Pinpoint the cell where the given text exists, returning its [x, y] midpoint coordinate. 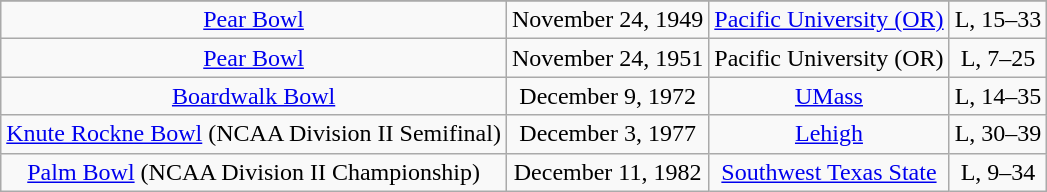
December 11, 1982 [607, 172]
December 3, 1977 [607, 134]
L, 30–39 [998, 134]
Knute Rockne Bowl (NCAA Division II Semifinal) [254, 134]
November 24, 1949 [607, 20]
UMass [829, 96]
L, 7–25 [998, 58]
November 24, 1951 [607, 58]
Lehigh [829, 134]
December 9, 1972 [607, 96]
L, 15–33 [998, 20]
Palm Bowl (NCAA Division II Championship) [254, 172]
L, 14–35 [998, 96]
L, 9–34 [998, 172]
Southwest Texas State [829, 172]
Boardwalk Bowl [254, 96]
